Scan for the cell matching the given text and deliver its (X, Y) coordinate at center. 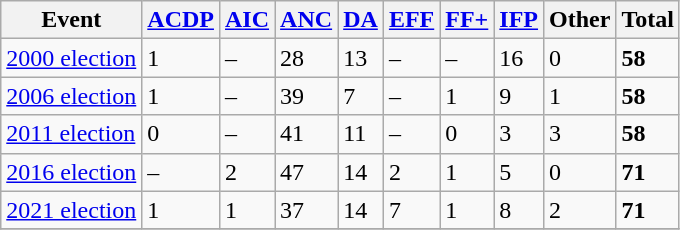
2006 election (72, 96)
Total (648, 20)
EFF (411, 20)
2021 election (72, 210)
FF+ (467, 20)
2016 election (72, 172)
8 (519, 210)
9 (519, 96)
ACDP (181, 20)
11 (361, 134)
5 (519, 172)
37 (306, 210)
IFP (519, 20)
39 (306, 96)
41 (306, 134)
2000 election (72, 58)
Event (72, 20)
AIC (246, 20)
2011 election (72, 134)
ANC (306, 20)
28 (306, 58)
DA (361, 20)
47 (306, 172)
Other (580, 20)
16 (519, 58)
13 (361, 58)
